Find where the given text appears and provide that cell's center as [X, Y] coordinate. 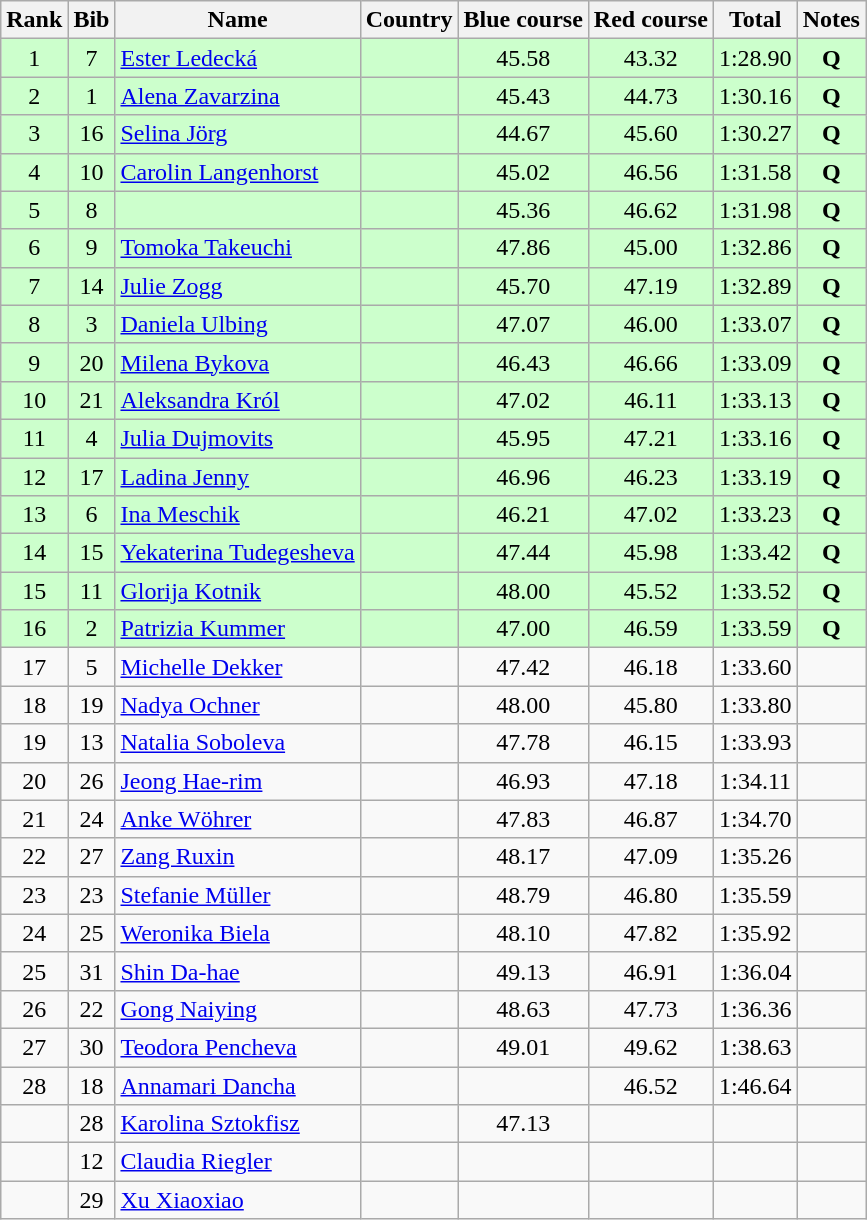
48.63 [523, 1009]
45.02 [523, 172]
47.00 [523, 629]
1:35.26 [755, 857]
30 [92, 1047]
47.78 [523, 743]
Yekaterina Tudegesheva [238, 553]
Red course [650, 20]
47.42 [523, 667]
Karolina Sztokfisz [238, 1124]
1:36.04 [755, 971]
47.82 [650, 933]
Rank [34, 20]
44.73 [650, 96]
45.36 [523, 210]
Julia Dujmovits [238, 438]
Ina Meschik [238, 515]
Stefanie Müller [238, 895]
47.19 [650, 286]
1:33.19 [755, 477]
47.09 [650, 857]
1:33.59 [755, 629]
48.17 [523, 857]
46.91 [650, 971]
1:46.64 [755, 1085]
1:33.23 [755, 515]
Annamari Dancha [238, 1085]
1:28.90 [755, 58]
1:35.59 [755, 895]
Nadya Ochner [238, 705]
46.23 [650, 477]
1:32.86 [755, 248]
1:35.92 [755, 933]
Bib [92, 20]
1:30.16 [755, 96]
Glorija Kotnik [238, 591]
45.70 [523, 286]
Total [755, 20]
Name [238, 20]
1:31.58 [755, 172]
Blue course [523, 20]
48.79 [523, 895]
1:33.60 [755, 667]
Weronika Biela [238, 933]
1:31.98 [755, 210]
1:33.09 [755, 362]
49.13 [523, 971]
46.43 [523, 362]
Teodora Pencheva [238, 1047]
46.93 [523, 781]
Aleksandra Król [238, 400]
46.11 [650, 400]
46.18 [650, 667]
1:36.36 [755, 1009]
46.80 [650, 895]
Claudia Riegler [238, 1162]
Natalia Soboleva [238, 743]
46.96 [523, 477]
49.01 [523, 1047]
Zang Ruxin [238, 857]
Patrizia Kummer [238, 629]
1:33.16 [755, 438]
45.98 [650, 553]
46.21 [523, 515]
46.15 [650, 743]
1:33.80 [755, 705]
1:34.11 [755, 781]
Jeong Hae-rim [238, 781]
Carolin Langenhorst [238, 172]
1:34.70 [755, 819]
Notes [831, 20]
45.80 [650, 705]
31 [92, 971]
Ladina Jenny [238, 477]
44.67 [523, 134]
47.07 [523, 324]
45.00 [650, 248]
46.56 [650, 172]
1:38.63 [755, 1047]
45.60 [650, 134]
45.52 [650, 591]
Michelle Dekker [238, 667]
Tomoka Takeuchi [238, 248]
Anke Wöhrer [238, 819]
1:33.42 [755, 553]
Julie Zogg [238, 286]
49.62 [650, 1047]
47.18 [650, 781]
1:33.07 [755, 324]
1:32.89 [755, 286]
Shin Da-hae [238, 971]
Gong Naiying [238, 1009]
46.87 [650, 819]
46.59 [650, 629]
47.73 [650, 1009]
45.58 [523, 58]
1:30.27 [755, 134]
47.21 [650, 438]
1:33.52 [755, 591]
Daniela Ulbing [238, 324]
45.43 [523, 96]
Milena Bykova [238, 362]
46.52 [650, 1085]
43.32 [650, 58]
47.13 [523, 1124]
45.95 [523, 438]
Country [409, 20]
Selina Jörg [238, 134]
46.66 [650, 362]
29 [92, 1200]
Alena Zavarzina [238, 96]
47.83 [523, 819]
47.44 [523, 553]
46.62 [650, 210]
Xu Xiaoxiao [238, 1200]
1:33.93 [755, 743]
46.00 [650, 324]
47.86 [523, 248]
48.10 [523, 933]
Ester Ledecká [238, 58]
1:33.13 [755, 400]
